Pinpoint the cell where the given text exists, returning its (X, Y) midpoint coordinate. 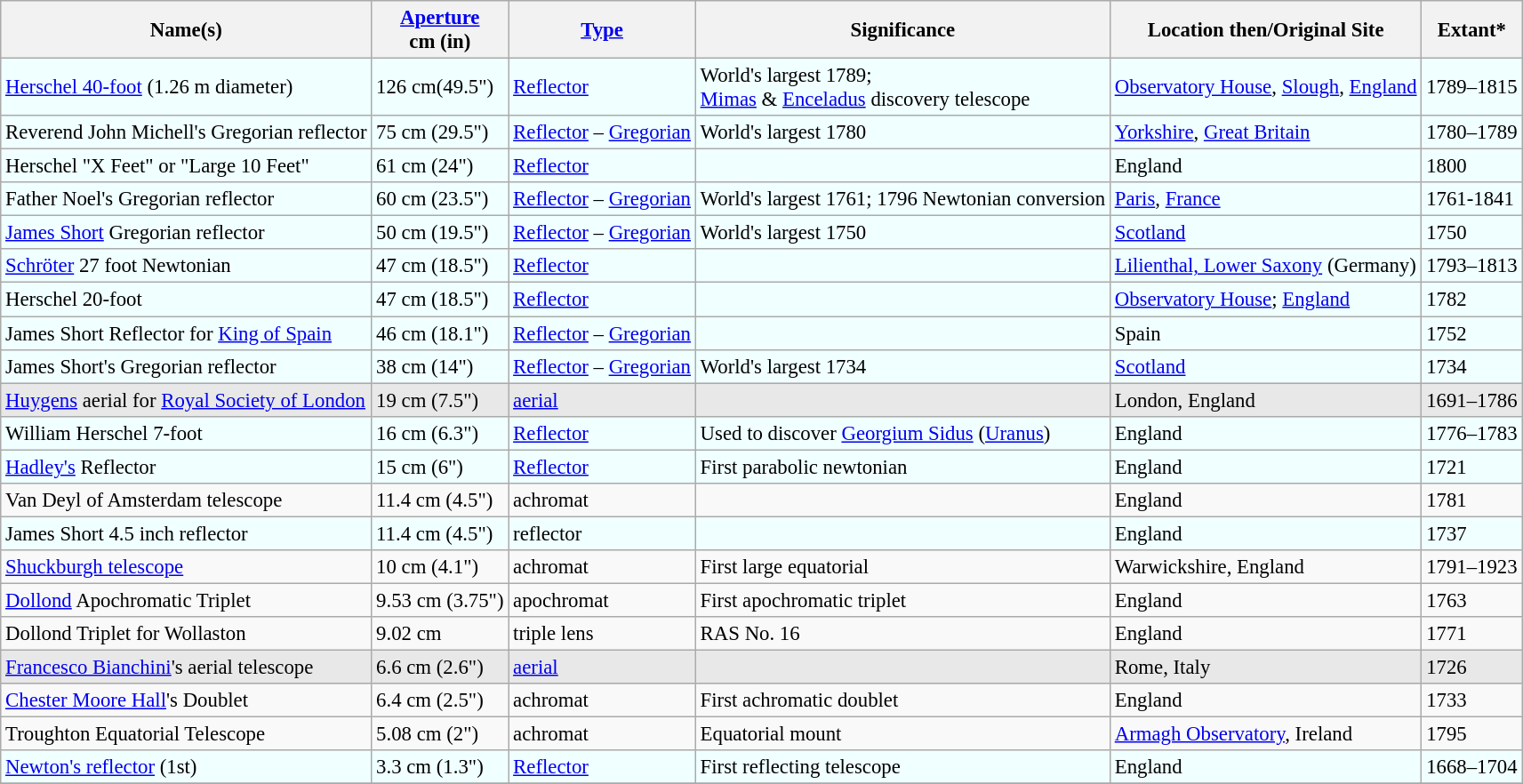
Dollond Apochromatic Triplet (187, 600)
16 cm (6.3") (440, 433)
World's largest 1789; Mimas & Enceladus discovery telescope (902, 87)
reflector (603, 533)
3.3 cm (1.3") (440, 767)
Dollond Triplet for Wollaston (187, 634)
1668–1704 (1472, 767)
Herschel 40-foot (1.26 m diameter) (187, 87)
1781 (1472, 500)
Reverend John Michell's Gregorian reflector (187, 132)
126 cm(49.5") (440, 87)
First achromatic doublet (902, 700)
Armagh Observatory, Ireland (1265, 734)
Used to discover Georgium Sidus (Uranus) (902, 433)
1761-1841 (1472, 199)
6.6 cm (2.6") (440, 668)
1733 (1472, 700)
Type (603, 30)
1750 (1472, 233)
Aperture cm (in) (440, 30)
Francesco Bianchini's aerial telescope (187, 668)
Name(s) (187, 30)
1752 (1472, 333)
38 cm (14") (440, 366)
Herschel "X Feet" or "Large 10 Feet" (187, 166)
James Short 4.5 inch reflector (187, 533)
Troughton Equatorial Telescope (187, 734)
15 cm (6") (440, 467)
Lilienthal, Lower Saxony (Germany) (1265, 266)
triple lens (603, 634)
Paris, France (1265, 199)
1776–1783 (1472, 433)
Hadley's Reflector (187, 467)
1800 (1472, 166)
1734 (1472, 366)
9.53 cm (3.75") (440, 600)
apochromat (603, 600)
10 cm (4.1") (440, 567)
Father Noel's Gregorian reflector (187, 199)
James Short Reflector for King of Spain (187, 333)
World's largest 1761; 1796 Newtonian conversion (902, 199)
First apochromatic triplet (902, 600)
50 cm (19.5") (440, 233)
Huygens aerial for Royal Society of London (187, 400)
First large equatorial (902, 567)
1771 (1472, 634)
19 cm (7.5") (440, 400)
James Short's Gregorian reflector (187, 366)
Van Deyl of Amsterdam telescope (187, 500)
Chester Moore Hall's Doublet (187, 700)
World's largest 1780 (902, 132)
1795 (1472, 734)
1691–1786 (1472, 400)
60 cm (23.5") (440, 199)
World's largest 1750 (902, 233)
75 cm (29.5") (440, 132)
Herschel 20-foot (187, 300)
First parabolic newtonian (902, 467)
1789–1815 (1472, 87)
First reflecting telescope (902, 767)
1782 (1472, 300)
Warwickshire, England (1265, 567)
Extant* (1472, 30)
1791–1923 (1472, 567)
Observatory House, Slough, England (1265, 87)
Newton's reflector (1st) (187, 767)
1726 (1472, 668)
World's largest 1734 (902, 366)
61 cm (24") (440, 166)
James Short Gregorian reflector (187, 233)
Yorkshire, Great Britain (1265, 132)
Location then/Original Site (1265, 30)
6.4 cm (2.5") (440, 700)
Spain (1265, 333)
Observatory House; England (1265, 300)
Shuckburgh telescope (187, 567)
46 cm (18.1") (440, 333)
9.02 cm (440, 634)
Equatorial mount (902, 734)
Rome, Italy (1265, 668)
London, England (1265, 400)
1793–1813 (1472, 266)
1763 (1472, 600)
RAS No. 16 (902, 634)
Significance (902, 30)
1721 (1472, 467)
1737 (1472, 533)
1780–1789 (1472, 132)
Schröter 27 foot Newtonian (187, 266)
William Herschel 7-foot (187, 433)
5.08 cm (2") (440, 734)
